Search for the cell housing the specified text and yield its [x, y] center coordinate. 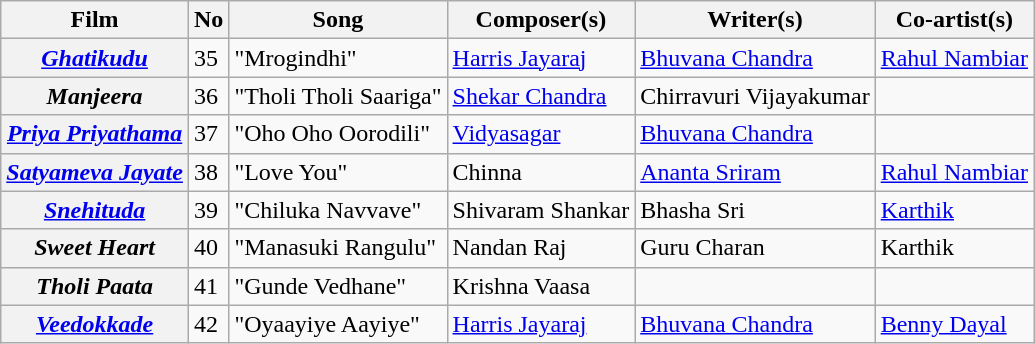
41 [208, 286]
Bhasha Sri [755, 210]
Writer(s) [755, 20]
Sweet Heart [95, 248]
"Love You" [338, 172]
42 [208, 324]
37 [208, 134]
Priya Priyathama [95, 134]
39 [208, 210]
Chirravuri Vijayakumar [755, 96]
Ghatikudu [95, 58]
"Oyaayiye Aayiye" [338, 324]
Guru Charan [755, 248]
35 [208, 58]
Ananta Sriram [755, 172]
Nandan Raj [541, 248]
Krishna Vaasa [541, 286]
"Gunde Vedhane" [338, 286]
Satyameva Jayate [95, 172]
Snehituda [95, 210]
Manjeera [95, 96]
Co-artist(s) [954, 20]
Benny Dayal [954, 324]
36 [208, 96]
40 [208, 248]
"Tholi Tholi Saariga" [338, 96]
Composer(s) [541, 20]
"Manasuki Rangulu" [338, 248]
Film [95, 20]
"Chiluka Navvave" [338, 210]
Chinna [541, 172]
"Oho Oho Oorodili" [338, 134]
Vidyasagar [541, 134]
38 [208, 172]
Tholi Paata [95, 286]
Song [338, 20]
No [208, 20]
Shivaram Shankar [541, 210]
"Mrogindhi" [338, 58]
Shekar Chandra [541, 96]
Veedokkade [95, 324]
